From the cell containing the given text, extract its center point as [X, Y] coordinate. 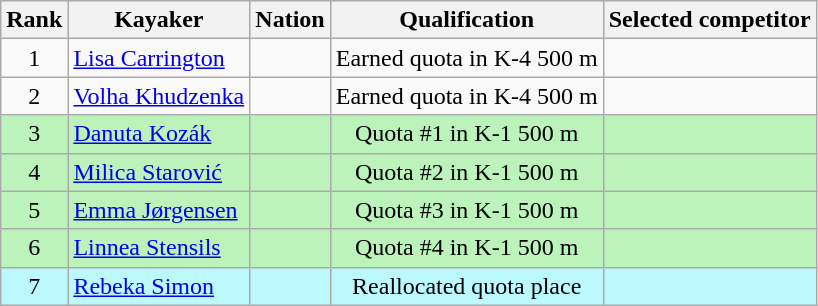
Quota #1 in K-1 500 m [466, 134]
7 [34, 286]
Nation [290, 20]
Selected competitor [710, 20]
Lisa Carrington [159, 58]
4 [34, 172]
2 [34, 96]
Emma Jørgensen [159, 210]
6 [34, 248]
Quota #2 in K-1 500 m [466, 172]
Quota #3 in K-1 500 m [466, 210]
Linnea Stensils [159, 248]
Reallocated quota place [466, 286]
5 [34, 210]
Milica Starović [159, 172]
Volha Khudzenka [159, 96]
Kayaker [159, 20]
Danuta Kozák [159, 134]
Rebeka Simon [159, 286]
Rank [34, 20]
Qualification [466, 20]
Quota #4 in K-1 500 m [466, 248]
3 [34, 134]
1 [34, 58]
